Locate the cell with the specified text and output its (X, Y) center coordinate. 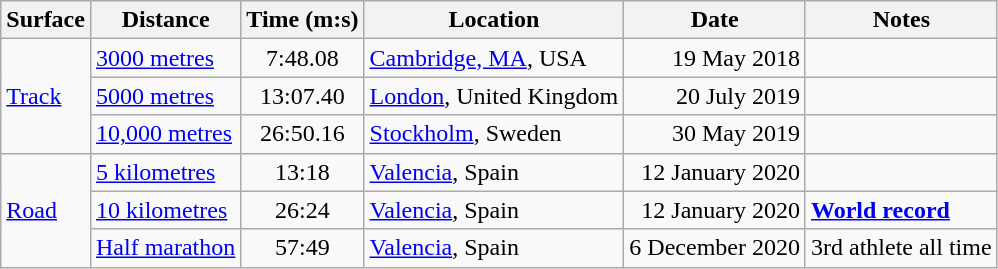
5 kilometres (165, 172)
5000 metres (165, 96)
3rd athlete all time (901, 248)
7:48.08 (302, 58)
Road (46, 210)
Half marathon (165, 248)
10,000 metres (165, 134)
3000 metres (165, 58)
26:50.16 (302, 134)
Location (494, 20)
10 kilometres (165, 210)
Date (715, 20)
World record (901, 210)
Notes (901, 20)
13:07.40 (302, 96)
Stockholm, Sweden (494, 134)
13:18 (302, 172)
57:49 (302, 248)
20 July 2019 (715, 96)
6 December 2020 (715, 248)
Track (46, 96)
Distance (165, 20)
Cambridge, MA, USA (494, 58)
Time (m:s) (302, 20)
19 May 2018 (715, 58)
London, United Kingdom (494, 96)
26:24 (302, 210)
30 May 2019 (715, 134)
Surface (46, 20)
